Output the [X, Y] coordinate of the center of the cell containing the given text.  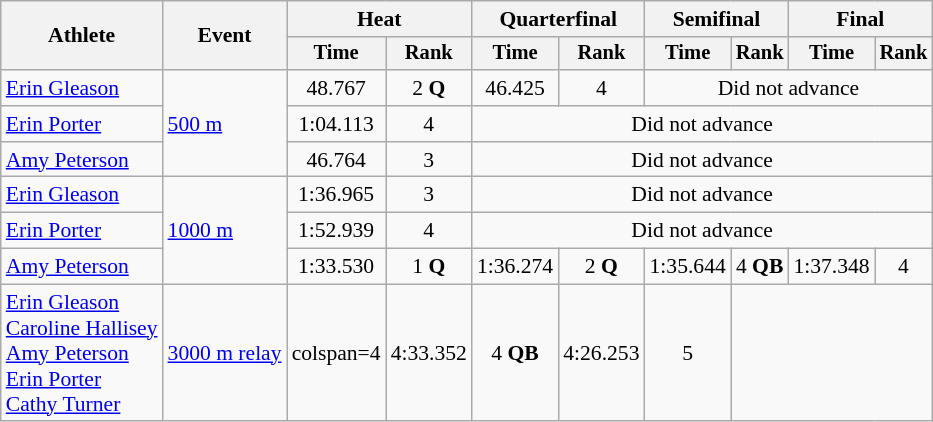
1000 m [225, 230]
500 m [225, 124]
46.764 [336, 160]
4:33.352 [429, 353]
Event [225, 36]
1:36.965 [336, 195]
1:52.939 [336, 231]
Athlete [82, 36]
colspan=4 [336, 353]
Heat [380, 19]
1:36.274 [515, 267]
Semifinal [717, 19]
1:37.348 [831, 267]
Quarterfinal [558, 19]
1:04.113 [336, 124]
1:33.530 [336, 267]
46.425 [515, 88]
4:26.253 [601, 353]
1 Q [429, 267]
5 [688, 353]
1:35.644 [688, 267]
3000 m relay [225, 353]
Final [860, 19]
Erin GleasonCaroline HalliseyAmy PetersonErin PorterCathy Turner [82, 353]
48.767 [336, 88]
